Search for the cell housing the specified text and yield its [X, Y] center coordinate. 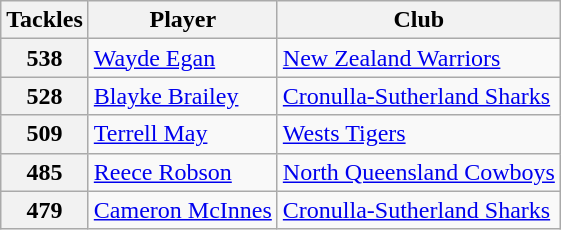
North Queensland Cowboys [418, 172]
Wests Tigers [418, 134]
Player [182, 20]
538 [45, 58]
Reece Robson [182, 172]
New Zealand Warriors [418, 58]
Terrell May [182, 134]
Club [418, 20]
Wayde Egan [182, 58]
Cameron McInnes [182, 210]
485 [45, 172]
Blayke Brailey [182, 96]
509 [45, 134]
528 [45, 96]
479 [45, 210]
Tackles [45, 20]
